Provide the [X, Y] coordinate of the cell's center where the given text is located.  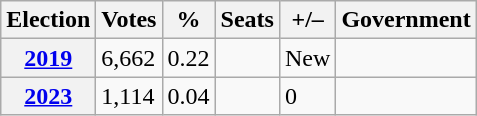
2019 [48, 58]
0.22 [188, 58]
New [307, 58]
Election [48, 20]
Seats [247, 20]
0 [307, 96]
6,662 [129, 58]
Votes [129, 20]
0.04 [188, 96]
1,114 [129, 96]
2023 [48, 96]
+/– [307, 20]
% [188, 20]
Government [406, 20]
